Provide the (X, Y) coordinate of the cell's center where the given text is located.  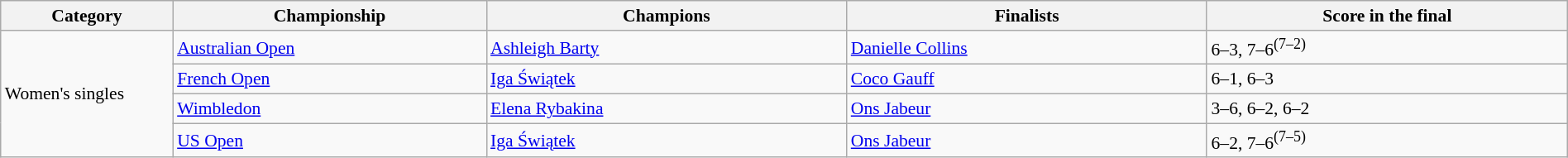
US Open (329, 141)
Danielle Collins (1027, 48)
6–2, 7–6(7–5) (1387, 141)
6–1, 6–3 (1387, 79)
Championship (329, 16)
Champions (667, 16)
Wimbledon (329, 109)
Elena Rybakina (667, 109)
French Open (329, 79)
Category (87, 16)
Women's singles (87, 94)
Australian Open (329, 48)
Ashleigh Barty (667, 48)
3–6, 6–2, 6–2 (1387, 109)
Finalists (1027, 16)
Score in the final (1387, 16)
6–3, 7–6(7–2) (1387, 48)
Coco Gauff (1027, 79)
